Determine the (x, y) coordinate at the center of the cell enclosing the given text.  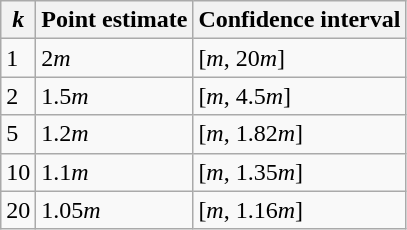
10 (18, 172)
1.05m (114, 210)
1 (18, 58)
2m (114, 58)
1.2m (114, 134)
[m, 1.16m] (300, 210)
[m, 1.82m] (300, 134)
k (18, 20)
2 (18, 96)
[m, 1.35m] (300, 172)
[m, 20m] (300, 58)
20 (18, 210)
1.5m (114, 96)
[m, 4.5m] (300, 96)
Point estimate (114, 20)
Confidence interval (300, 20)
5 (18, 134)
1.1m (114, 172)
